From the cell containing the given text, extract its center point as (x, y) coordinate. 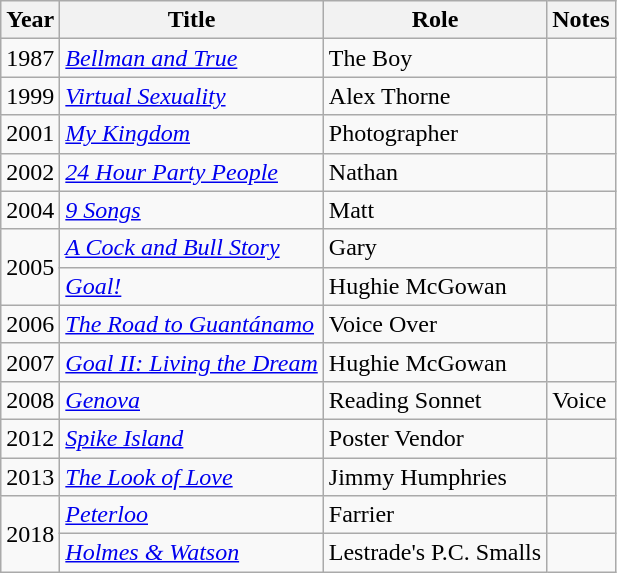
Year (30, 20)
1999 (30, 96)
9 Songs (192, 210)
My Kingdom (192, 134)
The Boy (434, 58)
Holmes & Watson (192, 553)
Poster Vendor (434, 438)
Bellman and True (192, 58)
The Look of Love (192, 477)
2006 (30, 324)
Goal! (192, 286)
The Road to Guantánamo (192, 324)
2008 (30, 400)
Gary (434, 248)
Genova (192, 400)
A Cock and Bull Story (192, 248)
24 Hour Party People (192, 172)
Matt (434, 210)
2005 (30, 267)
Role (434, 20)
Virtual Sexuality (192, 96)
2004 (30, 210)
Notes (581, 20)
Nathan (434, 172)
2012 (30, 438)
2002 (30, 172)
Voice (581, 400)
2018 (30, 534)
2013 (30, 477)
Alex Thorne (434, 96)
1987 (30, 58)
2007 (30, 362)
Lestrade's P.C. Smalls (434, 553)
Farrier (434, 515)
Title (192, 20)
2001 (30, 134)
Reading Sonnet (434, 400)
Goal II: Living the Dream (192, 362)
Spike Island (192, 438)
Jimmy Humphries (434, 477)
Peterloo (192, 515)
Voice Over (434, 324)
Photographer (434, 134)
